Capture the cell that displays the provided text and extract its [X, Y] central coordinate. 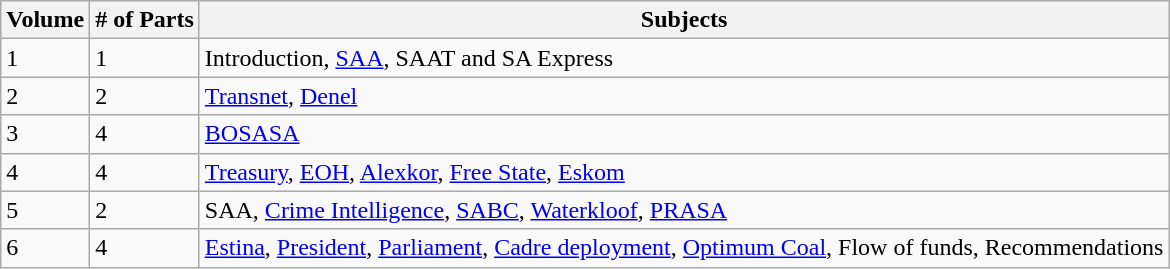
Estina, President, Parliament, Cadre deployment, Optimum Coal, Flow of funds, Recommendations [684, 248]
# of Parts [145, 20]
5 [46, 210]
6 [46, 248]
Subjects [684, 20]
Transnet, Denel [684, 96]
Treasury, EOH, Alexkor, Free State, Eskom [684, 172]
Volume [46, 20]
BOSASA [684, 134]
3 [46, 134]
SAA, Crime Intelligence, SABC, Waterkloof, PRASA [684, 210]
Introduction, SAA, SAAT and SA Express [684, 58]
